Return (x, y) of the center of cell containing provided text 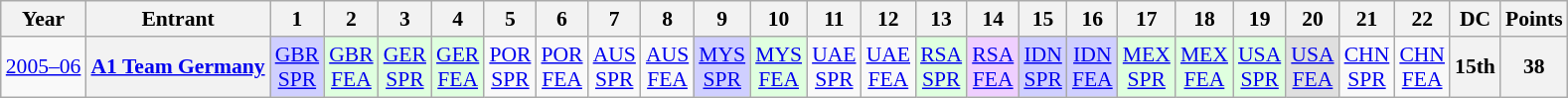
19 (1260, 19)
15 (1043, 19)
USAFEA (1312, 67)
MEXSPR (1147, 67)
38 (1534, 67)
20 (1312, 19)
UAEFEA (888, 67)
PORFEA (561, 67)
Entrant (177, 19)
21 (1367, 19)
CHNFEA (1422, 67)
Year (44, 19)
IDNFEA (1093, 67)
12 (888, 19)
14 (993, 19)
PORSPR (510, 67)
1 (298, 19)
GERFEA (457, 67)
DC (1475, 19)
AUSFEA (668, 67)
2 (352, 19)
10 (779, 19)
RSAFEA (993, 67)
CHNSPR (1367, 67)
USASPR (1260, 67)
18 (1204, 19)
5 (510, 19)
GBRSPR (298, 67)
A1 Team Germany (177, 67)
3 (405, 19)
MYSFEA (779, 67)
4 (457, 19)
2005–06 (44, 67)
17 (1147, 19)
Points (1534, 19)
MYSSPR (721, 67)
6 (561, 19)
IDNSPR (1043, 67)
7 (614, 19)
13 (941, 19)
RSASPR (941, 67)
22 (1422, 19)
MEXFEA (1204, 67)
GBRFEA (352, 67)
15th (1475, 67)
AUSSPR (614, 67)
9 (721, 19)
GERSPR (405, 67)
11 (834, 19)
16 (1093, 19)
8 (668, 19)
UAESPR (834, 67)
